Find where the given text appears and provide that cell's center as (x, y) coordinate. 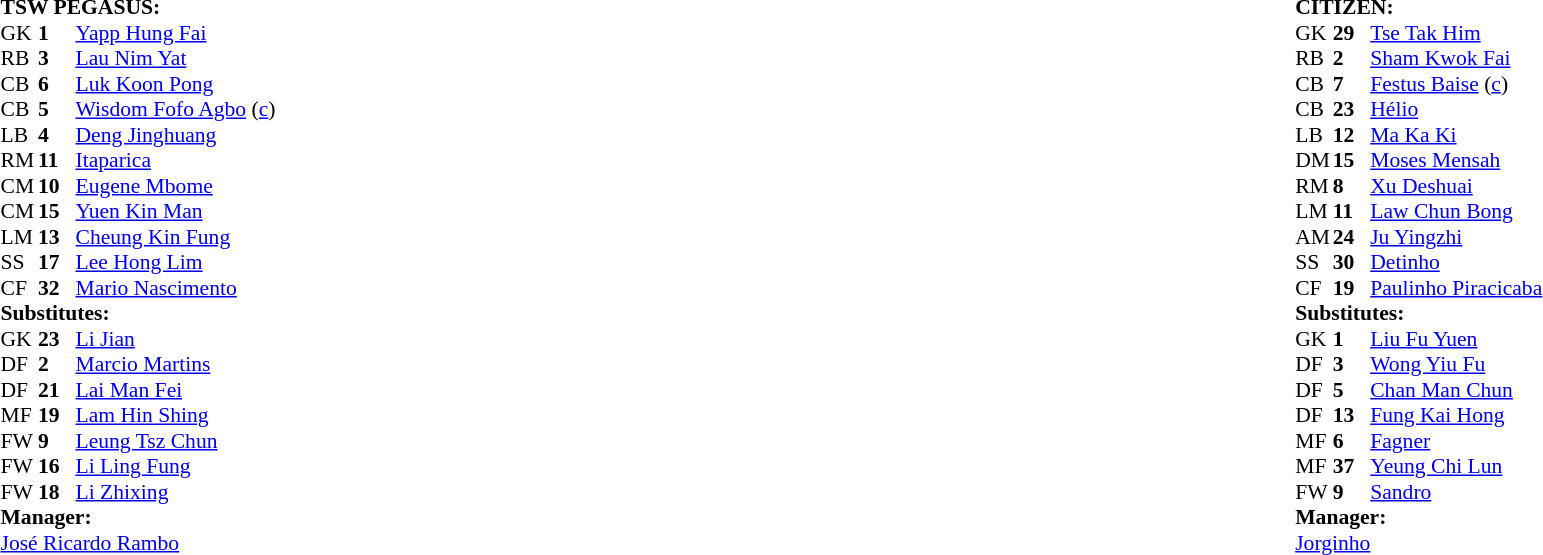
Leung Tsz Chun (176, 441)
21 (57, 390)
32 (57, 288)
Lai Man Fei (176, 390)
Itaparica (176, 161)
Eugene Mbome (176, 186)
Liu Fu Yuen (1456, 339)
12 (1352, 135)
Yeung Chi Lun (1456, 467)
16 (57, 467)
Yapp Hung Fai (176, 33)
24 (1352, 237)
Moses Mensah (1456, 161)
10 (57, 186)
37 (1352, 467)
Tse Tak Him (1456, 33)
Sandro (1456, 492)
Lam Hin Shing (176, 415)
17 (57, 263)
Mario Nascimento (176, 288)
Paulinho Piracicaba (1456, 288)
Deng Jinghuang (176, 135)
Chan Man Chun (1456, 390)
Wisdom Fofo Agbo (c) (176, 109)
Li Jian (176, 339)
Sham Kwok Fai (1456, 59)
Marcio Martins (176, 365)
Wong Yiu Fu (1456, 365)
8 (1352, 186)
18 (57, 492)
7 (1352, 84)
Festus Baise (c) (1456, 84)
30 (1352, 263)
29 (1352, 33)
Detinho (1456, 263)
4 (57, 135)
Li Ling Fung (176, 467)
Fagner (1456, 441)
Lau Nim Yat (176, 59)
Lee Hong Lim (176, 263)
Li Zhixing (176, 492)
Xu Deshuai (1456, 186)
Luk Koon Pong (176, 84)
Law Chun Bong (1456, 211)
Ma Ka Ki (1456, 135)
AM (1314, 237)
Cheung Kin Fung (176, 237)
Hélio (1456, 109)
Ju Yingzhi (1456, 237)
Yuen Kin Man (176, 211)
DM (1314, 161)
Fung Kai Hong (1456, 415)
